Find where the given text appears and provide that cell's center as [x, y] coordinate. 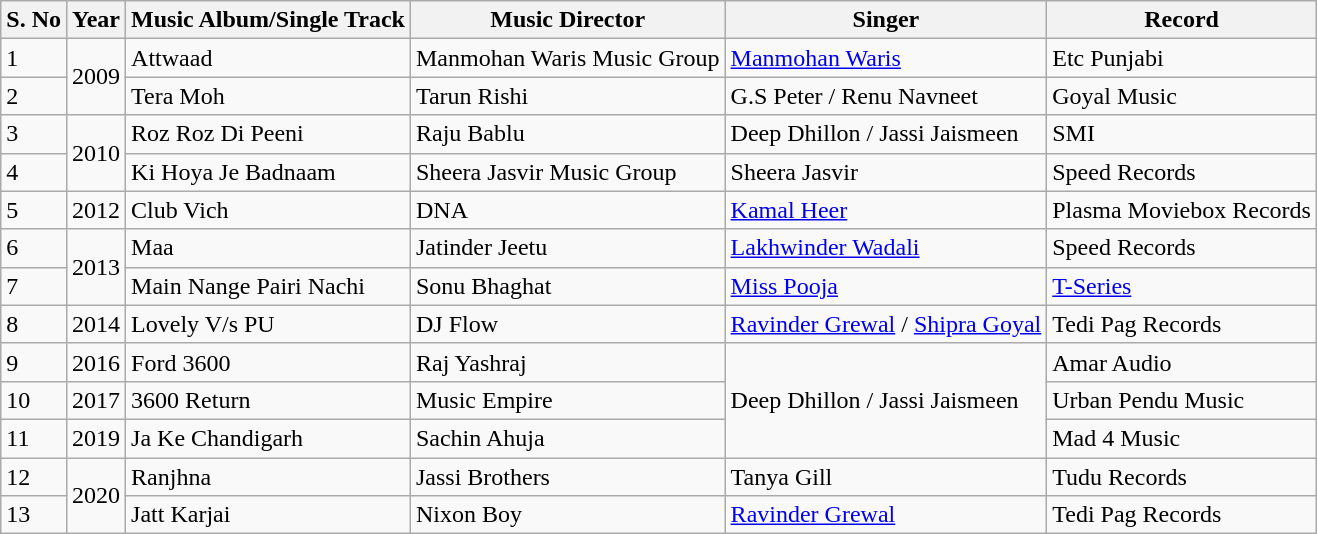
Maa [268, 248]
13 [34, 515]
Raj Yashraj [568, 362]
Year [96, 20]
DNA [568, 210]
Music Director [568, 20]
2020 [96, 496]
Manmohan Waris [886, 58]
Jassi Brothers [568, 477]
2017 [96, 400]
Ravinder Grewal [886, 515]
8 [34, 324]
Kamal Heer [886, 210]
Ja Ke Chandigarh [268, 438]
Tanya Gill [886, 477]
Record [1182, 20]
T-Series [1182, 286]
Sachin Ahuja [568, 438]
Etc Punjabi [1182, 58]
12 [34, 477]
2 [34, 96]
Attwaad [268, 58]
Ki Hoya Je Badnaam [268, 172]
Lakhwinder Wadali [886, 248]
3600 Return [268, 400]
2019 [96, 438]
Manmohan Waris Music Group [568, 58]
Jatt Karjai [268, 515]
Miss Pooja [886, 286]
Goyal Music [1182, 96]
Roz Roz Di Peeni [268, 134]
Plasma Moviebox Records [1182, 210]
Tera Moh [268, 96]
11 [34, 438]
7 [34, 286]
6 [34, 248]
1 [34, 58]
Lovely V/s PU [268, 324]
Sheera Jasvir [886, 172]
Mad 4 Music [1182, 438]
Ravinder Grewal / Shipra Goyal [886, 324]
Amar Audio [1182, 362]
DJ Flow [568, 324]
2012 [96, 210]
G.S Peter / Renu Navneet [886, 96]
Club Vich [268, 210]
Jatinder Jeetu [568, 248]
Nixon Boy [568, 515]
3 [34, 134]
Urban Pendu Music [1182, 400]
Raju Bablu [568, 134]
2010 [96, 153]
S. No [34, 20]
10 [34, 400]
SMI [1182, 134]
Music Empire [568, 400]
Sonu Bhaghat [568, 286]
2014 [96, 324]
2013 [96, 267]
2009 [96, 77]
Ranjhna [268, 477]
2016 [96, 362]
Main Nange Pairi Nachi [268, 286]
Singer [886, 20]
Tudu Records [1182, 477]
Ford 3600 [268, 362]
Sheera Jasvir Music Group [568, 172]
9 [34, 362]
5 [34, 210]
4 [34, 172]
Music Album/Single Track [268, 20]
Tarun Rishi [568, 96]
